For the text-containing cell, return its midpoint in (X, Y) coordinate format. 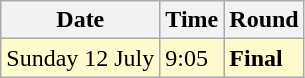
Date (80, 20)
Sunday 12 July (80, 58)
Time (192, 20)
Final (264, 58)
Round (264, 20)
9:05 (192, 58)
